Output the [X, Y] coordinate of the center of the cell containing the given text.  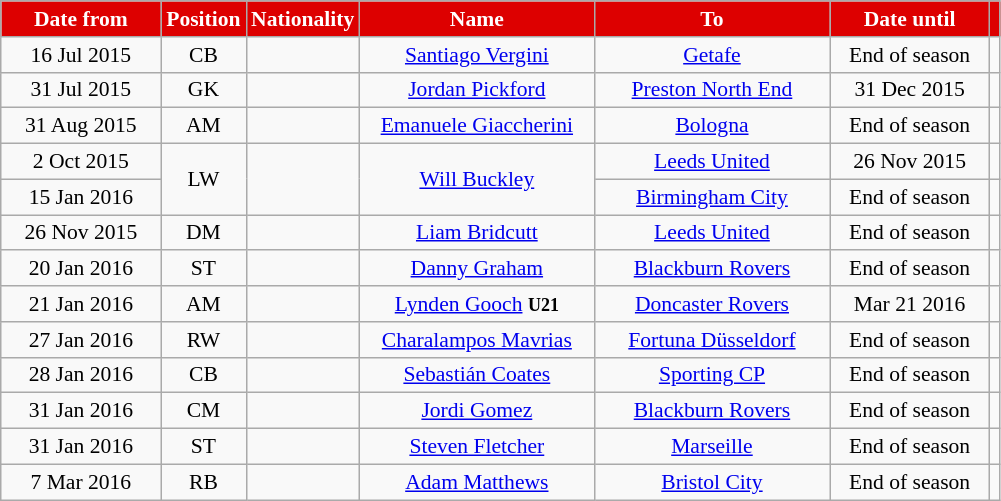
Steven Fletcher [476, 447]
Date until [910, 19]
16 Jul 2015 [81, 55]
Lynden Gooch U21 [476, 304]
21 Jan 2016 [81, 304]
To [712, 19]
Charalampos Mavrias [476, 340]
Marseille [712, 447]
Santiago Vergini [476, 55]
Name [476, 19]
31 Dec 2015 [910, 90]
31 Jul 2015 [81, 90]
Doncaster Rovers [712, 304]
Preston North End [712, 90]
Jordan Pickford [476, 90]
31 Aug 2015 [81, 126]
Danny Graham [476, 269]
CM [204, 411]
Position [204, 19]
Liam Bridcutt [476, 233]
7 Mar 2016 [81, 482]
Sporting CP [712, 375]
20 Jan 2016 [81, 269]
Nationality [302, 19]
Mar 21 2016 [910, 304]
Fortuna Düsseldorf [712, 340]
Will Buckley [476, 180]
RB [204, 482]
Jordi Gomez [476, 411]
Adam Matthews [476, 482]
Getafe [712, 55]
Emanuele Giaccherini [476, 126]
DM [204, 233]
LW [204, 180]
28 Jan 2016 [81, 375]
Birmingham City [712, 197]
27 Jan 2016 [81, 340]
15 Jan 2016 [81, 197]
Bologna [712, 126]
Date from [81, 19]
Bristol City [712, 482]
Sebastián Coates [476, 375]
2 Oct 2015 [81, 162]
GK [204, 90]
RW [204, 340]
